For the text-containing cell, return its midpoint in [X, Y] coordinate format. 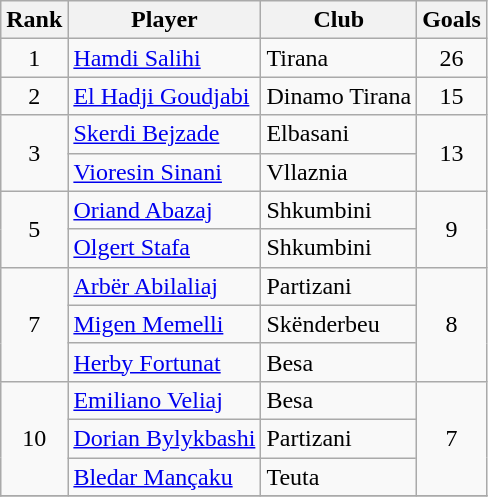
1 [34, 58]
10 [34, 438]
Arbër Abilaliaj [164, 286]
Olgert Stafa [164, 248]
13 [452, 153]
Skënderbeu [339, 324]
Elbasani [339, 134]
15 [452, 96]
Hamdi Salihi [164, 58]
5 [34, 229]
Player [164, 20]
Tirana [339, 58]
26 [452, 58]
Skerdi Bejzade [164, 134]
Oriand Abazaj [164, 210]
3 [34, 153]
8 [452, 324]
Herby Fortunat [164, 362]
Vllaznia [339, 172]
Goals [452, 20]
Dinamo Tirana [339, 96]
2 [34, 96]
Migen Memelli [164, 324]
Club [339, 20]
Bledar Mançaku [164, 477]
Dorian Bylykbashi [164, 438]
Vioresin Sinani [164, 172]
Emiliano Veliaj [164, 400]
El Hadji Goudjabi [164, 96]
Teuta [339, 477]
9 [452, 229]
Rank [34, 20]
